Capture the cell that displays the provided text and extract its (x, y) central coordinate. 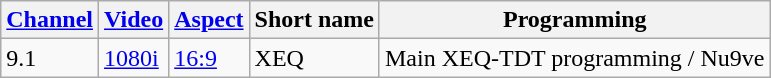
Main XEQ-TDT programming / Nu9ve (574, 58)
Video (134, 20)
Programming (574, 20)
Aspect (209, 20)
Short name (314, 20)
1080i (134, 58)
9.1 (50, 58)
16:9 (209, 58)
XEQ (314, 58)
Channel (50, 20)
